Search for the cell housing the specified text and yield its (x, y) center coordinate. 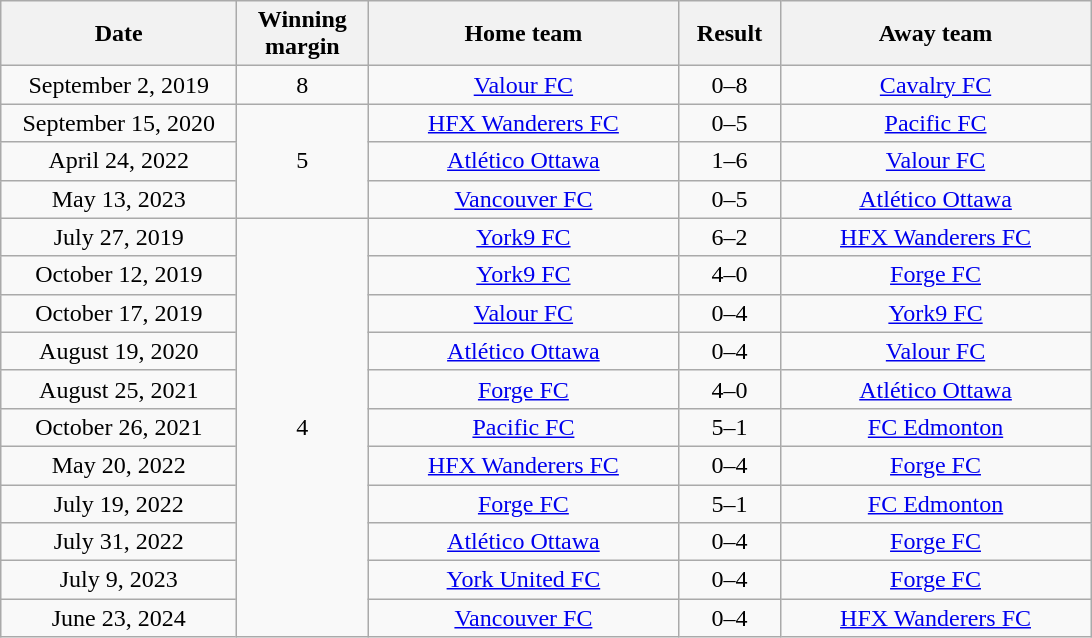
October 12, 2019 (119, 275)
1–6 (730, 161)
Winning margin (302, 34)
York United FC (524, 580)
Result (730, 34)
July 27, 2019 (119, 237)
Date (119, 34)
May 20, 2022 (119, 465)
July 9, 2023 (119, 580)
April 24, 2022 (119, 161)
August 25, 2021 (119, 389)
Away team (936, 34)
6–2 (730, 237)
4 (302, 428)
September 2, 2019 (119, 85)
June 23, 2024 (119, 618)
Cavalry FC (936, 85)
8 (302, 85)
October 26, 2021 (119, 427)
May 13, 2023 (119, 199)
July 19, 2022 (119, 503)
5 (302, 161)
Home team (524, 34)
July 31, 2022 (119, 542)
0–8 (730, 85)
October 17, 2019 (119, 313)
August 19, 2020 (119, 351)
September 15, 2020 (119, 123)
